Locate the cell with the specified text and output its [X, Y] center coordinate. 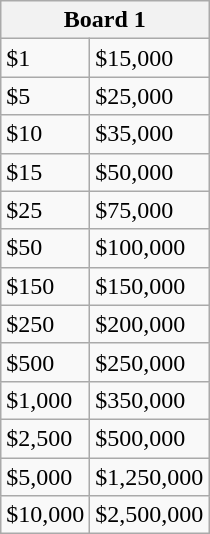
$1 [46, 58]
$100,000 [150, 248]
$25,000 [150, 96]
$5,000 [46, 477]
$500 [46, 362]
$150,000 [150, 286]
$5 [46, 96]
$200,000 [150, 324]
$15 [46, 172]
$250 [46, 324]
$250,000 [150, 362]
Board 1 [105, 20]
$50 [46, 248]
$1,000 [46, 400]
$150 [46, 286]
$15,000 [150, 58]
$350,000 [150, 400]
$10,000 [46, 515]
$10 [46, 134]
$25 [46, 210]
$1,250,000 [150, 477]
$75,000 [150, 210]
$35,000 [150, 134]
$50,000 [150, 172]
$500,000 [150, 438]
$2,500,000 [150, 515]
$2,500 [46, 438]
